Return [X, Y] of the center of cell containing provided text 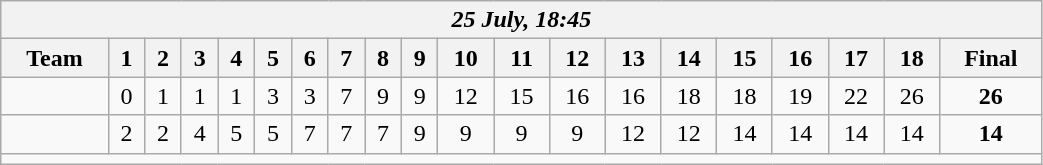
25 July, 18:45 [522, 20]
0 [126, 96]
22 [856, 96]
17 [856, 58]
6 [310, 58]
19 [800, 96]
8 [384, 58]
10 [466, 58]
Team [54, 58]
13 [633, 58]
11 [522, 58]
Final [991, 58]
